Capture the cell that displays the provided text and extract its [X, Y] central coordinate. 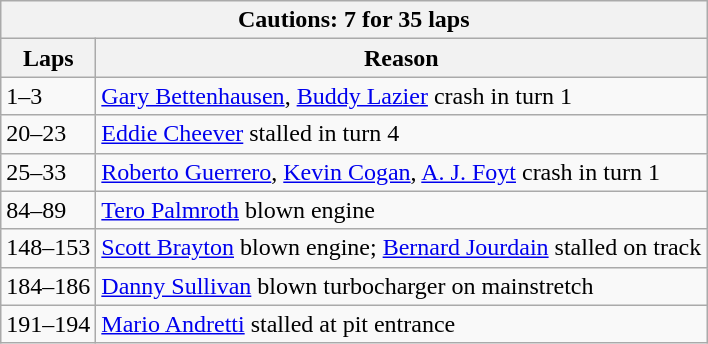
Mario Andretti stalled at pit entrance [402, 324]
Laps [48, 58]
Scott Brayton blown engine; Bernard Jourdain stalled on track [402, 248]
Danny Sullivan blown turbocharger on mainstretch [402, 286]
25–33 [48, 172]
Tero Palmroth blown engine [402, 210]
20–23 [48, 134]
Reason [402, 58]
Gary Bettenhausen, Buddy Lazier crash in turn 1 [402, 96]
Roberto Guerrero, Kevin Cogan, A. J. Foyt crash in turn 1 [402, 172]
84–89 [48, 210]
184–186 [48, 286]
Cautions: 7 for 35 laps [354, 20]
148–153 [48, 248]
191–194 [48, 324]
1–3 [48, 96]
Eddie Cheever stalled in turn 4 [402, 134]
